Output the [X, Y] coordinate of the center of the cell containing the given text.  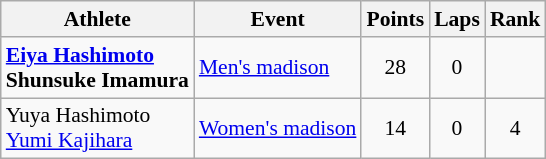
Points [395, 19]
Laps [457, 19]
4 [516, 128]
Women's madison [278, 128]
Athlete [98, 19]
Event [278, 19]
14 [395, 128]
Rank [516, 19]
28 [395, 68]
Men's madison [278, 68]
Yuya HashimotoYumi Kajihara [98, 128]
Eiya HashimotoShunsuke Imamura [98, 68]
